Extract the [X, Y] coordinate from the center of the cell holding the provided text.  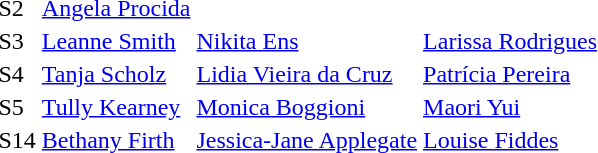
Leanne Smith [116, 41]
Tully Kearney [116, 107]
Monica Boggioni [307, 107]
Tanja Scholz [116, 74]
Nikita Ens [307, 41]
Lidia Vieira da Cruz [307, 74]
